Return [X, Y] of the center of cell containing provided text 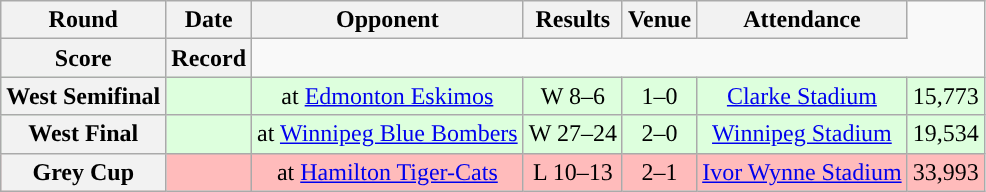
15,773 [946, 96]
Opponent [388, 20]
Date [209, 20]
at Hamilton Tiger-Cats [388, 172]
Winnipeg Stadium [802, 134]
Venue [659, 20]
Score [84, 58]
Grey Cup [84, 172]
at Edmonton Eskimos [388, 96]
W 27–24 [572, 134]
Record [209, 58]
2–1 [659, 172]
Results [572, 20]
1–0 [659, 96]
West Semifinal [84, 96]
19,534 [946, 134]
L 10–13 [572, 172]
Ivor Wynne Stadium [802, 172]
at Winnipeg Blue Bombers [388, 134]
W 8–6 [572, 96]
Clarke Stadium [802, 96]
Round [84, 20]
33,993 [946, 172]
2–0 [659, 134]
Attendance [802, 20]
West Final [84, 134]
